Return (X, Y) of the center of cell containing provided text 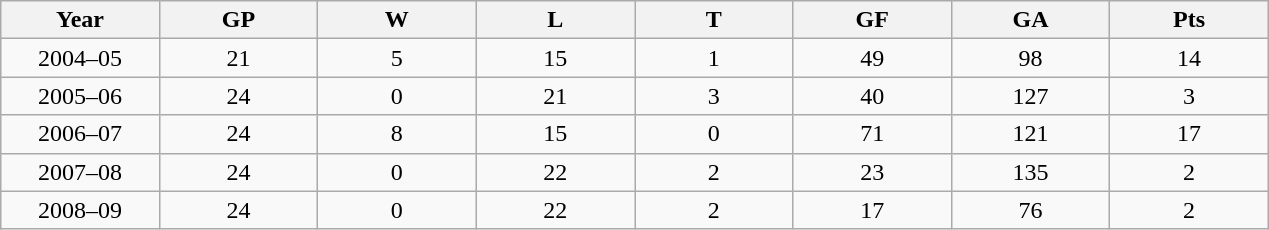
GF (872, 20)
23 (872, 172)
40 (872, 96)
71 (872, 134)
T (713, 20)
2005–06 (80, 96)
2008–09 (80, 210)
GA (1030, 20)
98 (1030, 58)
135 (1030, 172)
5 (397, 58)
76 (1030, 210)
W (397, 20)
L (555, 20)
Year (80, 20)
8 (397, 134)
1 (713, 58)
2007–08 (80, 172)
Pts (1189, 20)
14 (1189, 58)
121 (1030, 134)
49 (872, 58)
GP (238, 20)
2006–07 (80, 134)
2004–05 (80, 58)
127 (1030, 96)
